Search for the cell housing the specified text and yield its (x, y) center coordinate. 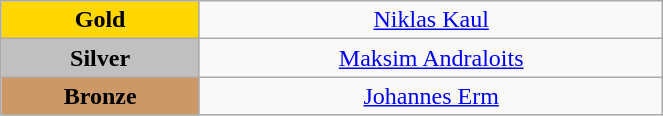
Gold (100, 20)
Niklas Kaul (430, 20)
Maksim Andraloits (430, 58)
Silver (100, 58)
Bronze (100, 96)
Johannes Erm (430, 96)
